Extract the [X, Y] coordinate from the center of the cell holding the provided text.  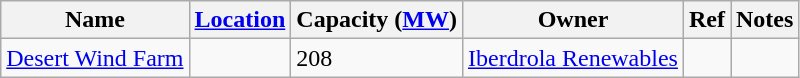
Name [95, 20]
Iberdrola Renewables [572, 58]
Ref [706, 20]
208 [377, 58]
Capacity (MW) [377, 20]
Location [240, 20]
Owner [572, 20]
Notes [764, 20]
Desert Wind Farm [95, 58]
